Locate the cell with the specified text and output its [x, y] center coordinate. 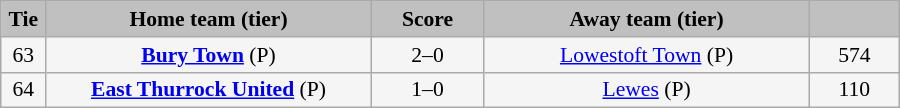
110 [854, 90]
East Thurrock United (P) [209, 90]
Bury Town (P) [209, 55]
Lewes (P) [647, 90]
574 [854, 55]
Home team (tier) [209, 19]
1–0 [427, 90]
Score [427, 19]
64 [24, 90]
Tie [24, 19]
2–0 [427, 55]
Lowestoft Town (P) [647, 55]
Away team (tier) [647, 19]
63 [24, 55]
